From the cell containing the given text, extract its center point as [x, y] coordinate. 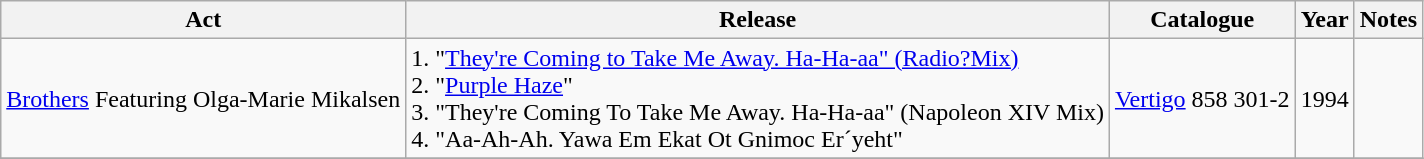
Vertigo 858 301-2 [1202, 98]
Act [204, 20]
1994 [1324, 98]
Brothers Featuring Olga-Marie Mikalsen [204, 98]
Notes [1388, 20]
Year [1324, 20]
Catalogue [1202, 20]
Release [758, 20]
